Find where the given text appears and provide that cell's center as (X, Y) coordinate. 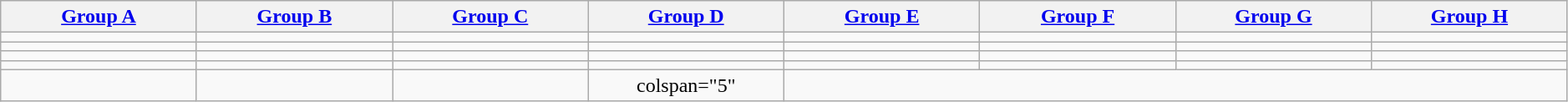
Group F (1078, 17)
Group D (686, 17)
Group E (881, 17)
colspan="5" (686, 85)
Group B (294, 17)
Group A (99, 17)
Group H (1470, 17)
Group G (1273, 17)
Group C (490, 17)
